Output the (X, Y) coordinate of the center of the cell containing the given text.  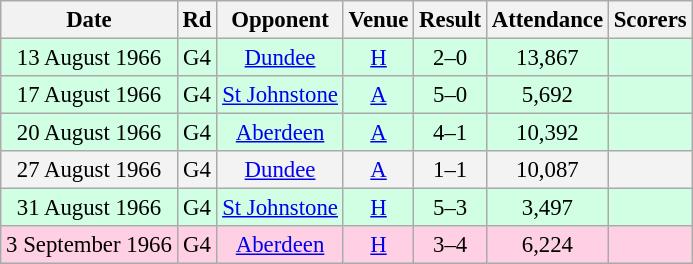
10,087 (547, 170)
10,392 (547, 133)
31 August 1966 (89, 208)
Opponent (280, 20)
Venue (378, 20)
Scorers (650, 20)
5–0 (450, 95)
Result (450, 20)
Rd (197, 20)
3,497 (547, 208)
3 September 1966 (89, 245)
Attendance (547, 20)
3–4 (450, 245)
27 August 1966 (89, 170)
13,867 (547, 58)
17 August 1966 (89, 95)
13 August 1966 (89, 58)
20 August 1966 (89, 133)
2–0 (450, 58)
1–1 (450, 170)
6,224 (547, 245)
5–3 (450, 208)
5,692 (547, 95)
4–1 (450, 133)
Date (89, 20)
